From the cell containing the given text, extract its center point as (x, y) coordinate. 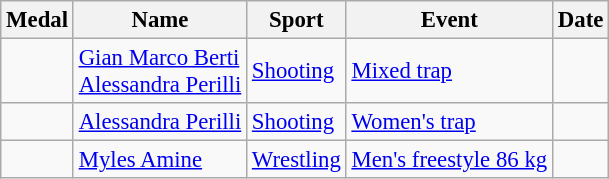
Alessandra Perilli (160, 122)
Mixed trap (449, 72)
Sport (297, 20)
Myles Amine (160, 160)
Wrestling (297, 160)
Women's trap (449, 122)
Date (580, 20)
Medal (38, 20)
Men's freestyle 86 kg (449, 160)
Event (449, 20)
Gian Marco BertiAlessandra Perilli (160, 72)
Name (160, 20)
